Pinpoint the cell where the given text exists, returning its [x, y] midpoint coordinate. 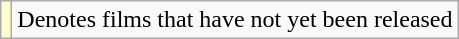
Denotes films that have not yet been released [235, 20]
